For the text-containing cell, return its midpoint in [X, Y] coordinate format. 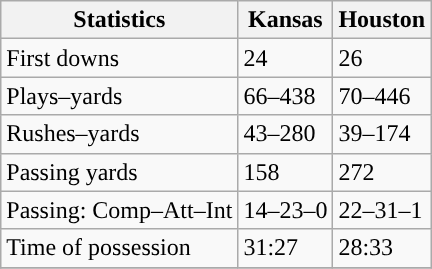
Passing: Comp–Att–Int [120, 210]
70–446 [382, 96]
Plays–yards [120, 96]
24 [286, 58]
Rushes–yards [120, 134]
First downs [120, 58]
Kansas [286, 20]
43–280 [286, 134]
31:27 [286, 248]
158 [286, 172]
28:33 [382, 248]
272 [382, 172]
66–438 [286, 96]
Passing yards [120, 172]
Statistics [120, 20]
Houston [382, 20]
14–23–0 [286, 210]
26 [382, 58]
39–174 [382, 134]
Time of possession [120, 248]
22–31–1 [382, 210]
